Capture the cell that displays the provided text and extract its [x, y] central coordinate. 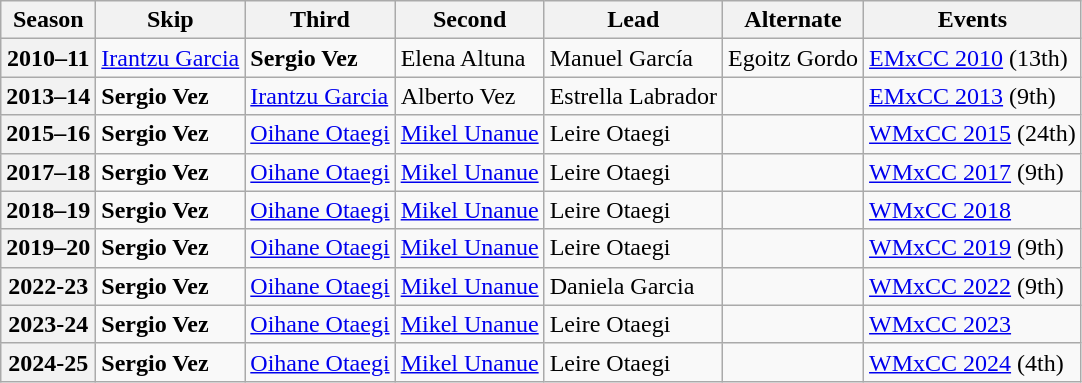
2022-23 [48, 286]
Alternate [792, 20]
WMxCC 2019 (9th) [973, 248]
Season [48, 20]
Lead [633, 20]
Manuel García [633, 58]
WMxCC 2024 (4th) [973, 362]
WMxCC 2018 [973, 210]
EMxCC 2010 (13th) [973, 58]
WMxCC 2023 [973, 324]
2017–18 [48, 172]
EMxCC 2013 (9th) [973, 96]
WMxCC 2017 (9th) [973, 172]
2015–16 [48, 134]
2023-24 [48, 324]
WMxCC 2022 (9th) [973, 286]
2024-25 [48, 362]
Estrella Labrador [633, 96]
2013–14 [48, 96]
Elena Altuna [470, 58]
Alberto Vez [470, 96]
2010–11 [48, 58]
WMxCC 2015 (24th) [973, 134]
2019–20 [48, 248]
Events [973, 20]
Skip [170, 20]
2018–19 [48, 210]
Third [320, 20]
Egoitz Gordo [792, 58]
Second [470, 20]
Daniela Garcia [633, 286]
